Capture the cell that displays the provided text and extract its [X, Y] central coordinate. 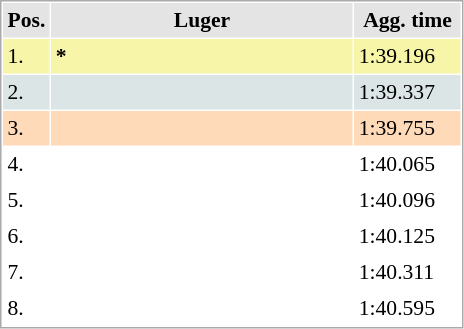
5. [26, 200]
1:39.755 [407, 128]
1:40.595 [407, 308]
Agg. time [407, 20]
3. [26, 128]
1:40.311 [407, 272]
1. [26, 56]
4. [26, 164]
1:39.337 [407, 92]
1:39.196 [407, 56]
8. [26, 308]
Luger [202, 20]
6. [26, 236]
Pos. [26, 20]
2. [26, 92]
* [202, 56]
1:40.065 [407, 164]
7. [26, 272]
1:40.096 [407, 200]
1:40.125 [407, 236]
